Find where the given text appears and provide that cell's center as [X, Y] coordinate. 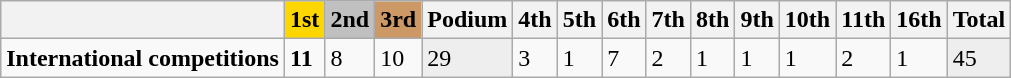
International competitions [143, 58]
1st [304, 20]
3 [535, 58]
7 [624, 58]
Podium [468, 20]
7th [668, 20]
16th [919, 20]
11 [304, 58]
5th [579, 20]
8 [350, 58]
2nd [350, 20]
Total [979, 20]
8th [712, 20]
3rd [398, 20]
4th [535, 20]
11th [864, 20]
9th [757, 20]
29 [468, 58]
6th [624, 20]
10th [807, 20]
45 [979, 58]
10 [398, 58]
